Locate the cell with the specified text and output its [X, Y] center coordinate. 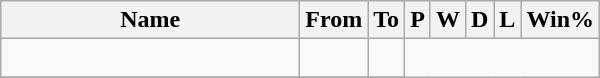
From [334, 20]
L [508, 20]
Name [150, 20]
Win% [560, 20]
W [448, 20]
D [479, 20]
P [418, 20]
To [386, 20]
